Return the (X, Y) coordinate for the center point of the cell that contains the specified text.  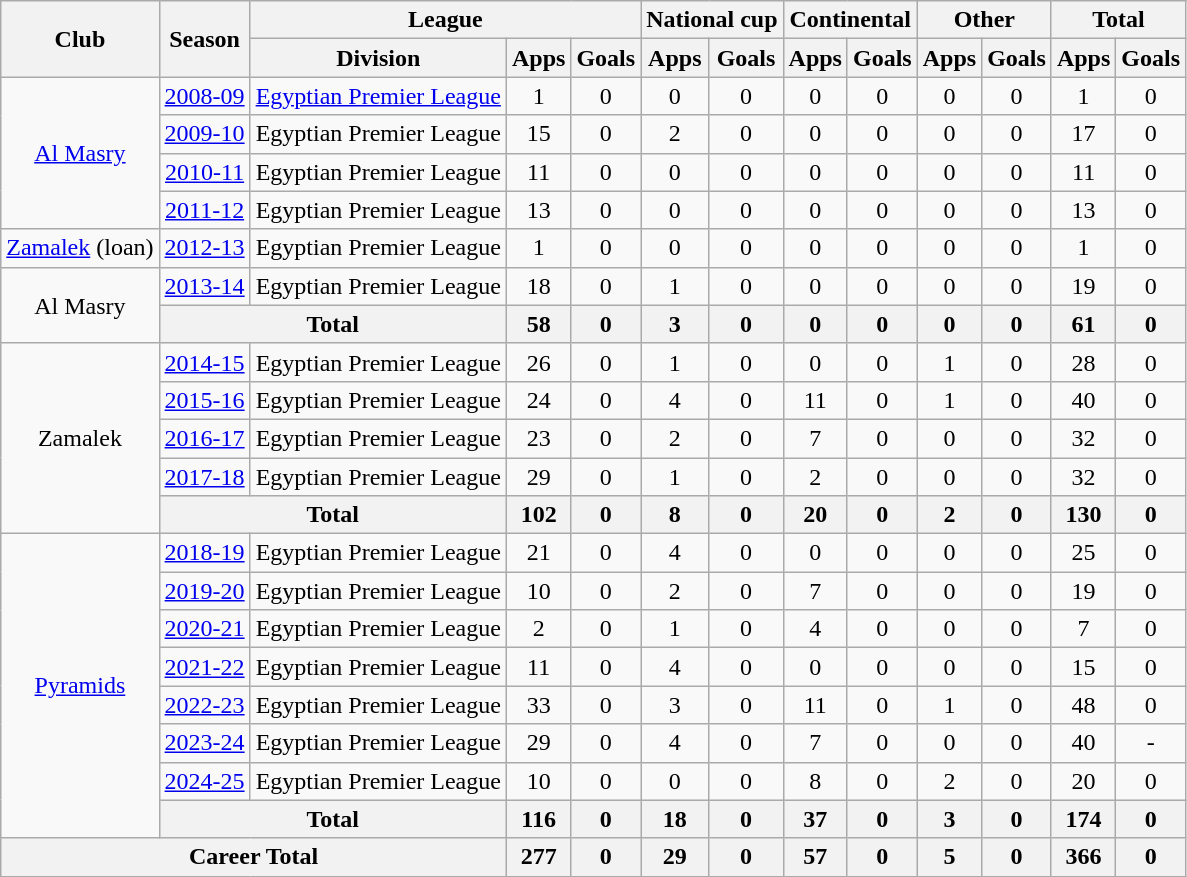
League (445, 20)
2010-11 (204, 172)
2014-15 (204, 362)
Continental (850, 20)
Zamalek (loan) (80, 248)
57 (815, 857)
25 (1083, 553)
Division (378, 58)
58 (538, 324)
- (1151, 743)
28 (1083, 362)
2013-14 (204, 286)
174 (1083, 819)
2017-18 (204, 477)
23 (538, 438)
102 (538, 515)
2016-17 (204, 438)
2011-12 (204, 210)
33 (538, 705)
26 (538, 362)
2022-23 (204, 705)
2015-16 (204, 400)
2009-10 (204, 134)
Pyramids (80, 686)
61 (1083, 324)
Club (80, 39)
National cup (712, 20)
2024-25 (204, 781)
48 (1083, 705)
Other (984, 20)
Season (204, 39)
2021-22 (204, 667)
2012-13 (204, 248)
2020-21 (204, 629)
21 (538, 553)
37 (815, 819)
24 (538, 400)
2023-24 (204, 743)
2008-09 (204, 96)
366 (1083, 857)
5 (949, 857)
116 (538, 819)
277 (538, 857)
Zamalek (80, 438)
130 (1083, 515)
17 (1083, 134)
2018-19 (204, 553)
2019-20 (204, 591)
Career Total (254, 857)
